Find where the given text appears and provide that cell's center as (x, y) coordinate. 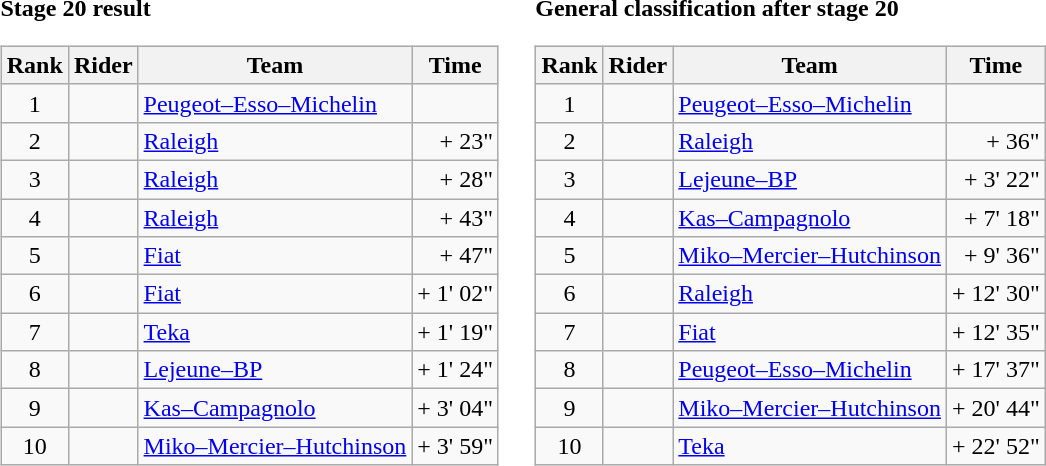
+ 23" (456, 141)
+ 28" (456, 179)
+ 20' 44" (996, 408)
+ 43" (456, 217)
+ 12' 35" (996, 332)
+ 3' 59" (456, 446)
+ 36" (996, 141)
+ 47" (456, 256)
+ 3' 04" (456, 408)
+ 1' 19" (456, 332)
+ 9' 36" (996, 256)
+ 1' 02" (456, 294)
+ 3' 22" (996, 179)
+ 22' 52" (996, 446)
+ 1' 24" (456, 370)
+ 17' 37" (996, 370)
+ 7' 18" (996, 217)
+ 12' 30" (996, 294)
